Detect which cell encompasses the target text, then output its [X, Y] center coordinate. 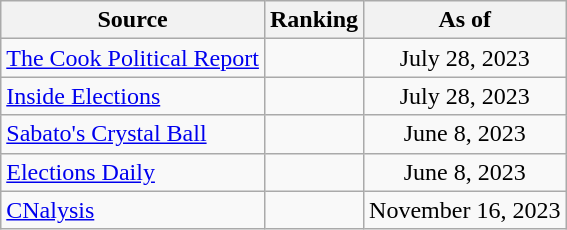
CNalysis [133, 210]
November 16, 2023 [465, 210]
Inside Elections [133, 96]
Sabato's Crystal Ball [133, 134]
As of [465, 20]
Ranking [314, 20]
The Cook Political Report [133, 58]
Elections Daily [133, 172]
Source [133, 20]
